Find where the given text appears and provide that cell's center as (x, y) coordinate. 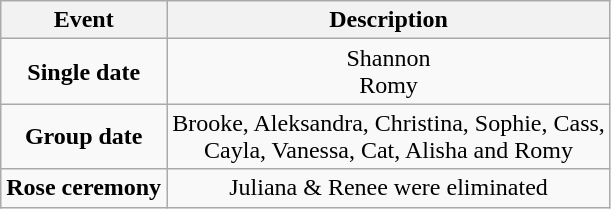
Single date (84, 72)
Description (389, 20)
Group date (84, 136)
Brooke, Aleksandra, Christina, Sophie, Cass,Cayla, Vanessa, Cat, Alisha and Romy (389, 136)
ShannonRomy (389, 72)
Event (84, 20)
Rose ceremony (84, 188)
Juliana & Renee were eliminated (389, 188)
